Capture the cell that displays the provided text and extract its [X, Y] central coordinate. 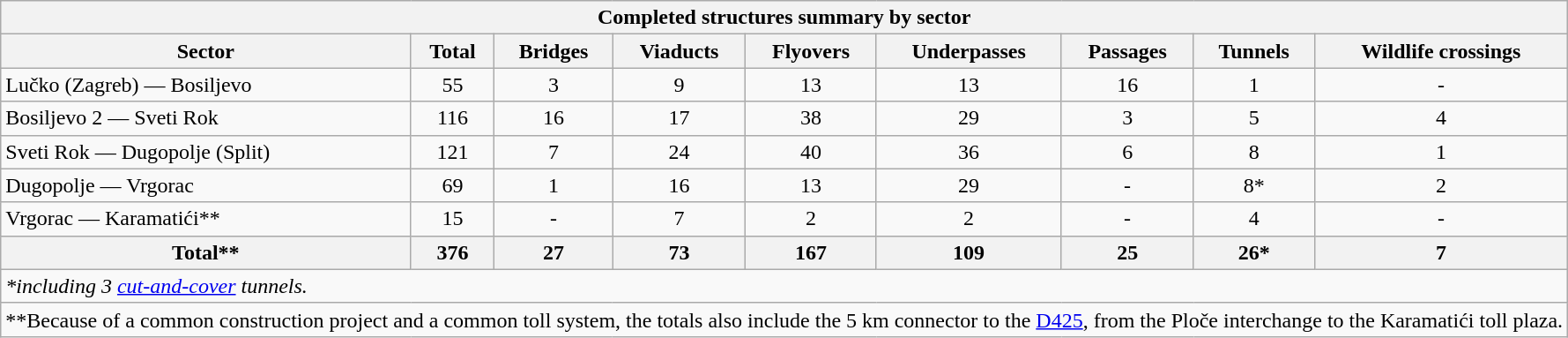
Vrgorac — Karamatići** [206, 219]
25 [1127, 252]
36 [969, 152]
Passages [1127, 51]
Sveti Rok — Dugopolje (Split) [206, 152]
17 [679, 118]
Bosiljevo 2 — Sveti Rok [206, 118]
Total** [206, 252]
167 [811, 252]
Wildlife crossings [1441, 51]
55 [453, 85]
8* [1253, 185]
15 [453, 219]
121 [453, 152]
73 [679, 252]
8 [1253, 152]
38 [811, 118]
Lučko (Zagreb) — Bosiljevo [206, 85]
40 [811, 152]
26* [1253, 252]
Tunnels [1253, 51]
Sector [206, 51]
116 [453, 118]
9 [679, 85]
Viaducts [679, 51]
Total [453, 51]
69 [453, 185]
Flyovers [811, 51]
Completed structures summary by sector [784, 18]
Bridges [554, 51]
27 [554, 252]
5 [1253, 118]
*including 3 cut-and-cover tunnels. [784, 286]
Dugopolje — Vrgorac [206, 185]
6 [1127, 152]
376 [453, 252]
24 [679, 152]
Underpasses [969, 51]
109 [969, 252]
